Return the [x, y] coordinate for the center point of the cell that contains the specified text.  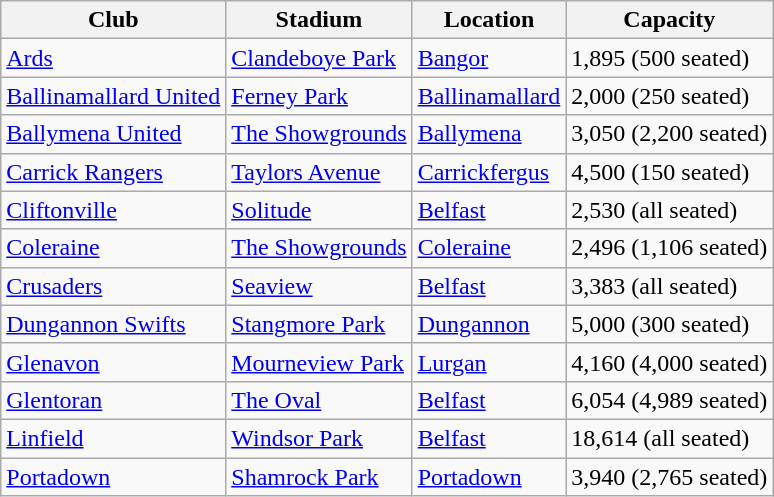
18,614 (all seated) [670, 438]
Carrickfergus [489, 172]
Crusaders [114, 286]
1,895 (500 seated) [670, 58]
Ballinamallard [489, 96]
Location [489, 20]
Taylors Avenue [319, 172]
Stangmore Park [319, 324]
Ballinamallard United [114, 96]
Seaview [319, 286]
3,383 (all seated) [670, 286]
Cliftonville [114, 210]
3,050 (2,200 seated) [670, 134]
2,530 (all seated) [670, 210]
Dungannon [489, 324]
Club [114, 20]
4,160 (4,000 seated) [670, 362]
Glenavon [114, 362]
Ballymena United [114, 134]
Bangor [489, 58]
3,940 (2,765 seated) [670, 477]
2,496 (1,106 seated) [670, 248]
Mourneview Park [319, 362]
Shamrock Park [319, 477]
Lurgan [489, 362]
4,500 (150 seated) [670, 172]
Windsor Park [319, 438]
2,000 (250 seated) [670, 96]
Capacity [670, 20]
Stadium [319, 20]
Dungannon Swifts [114, 324]
The Oval [319, 400]
5,000 (300 seated) [670, 324]
Solitude [319, 210]
Ferney Park [319, 96]
6,054 (4,989 seated) [670, 400]
Glentoran [114, 400]
Carrick Rangers [114, 172]
Clandeboye Park [319, 58]
Linfield [114, 438]
Ballymena [489, 134]
Ards [114, 58]
